Pinpoint the cell where the given text exists, returning its [x, y] midpoint coordinate. 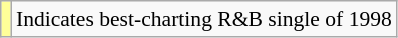
Indicates best-charting R&B single of 1998 [204, 19]
